Output the (x, y) coordinate of the center of the cell containing the given text.  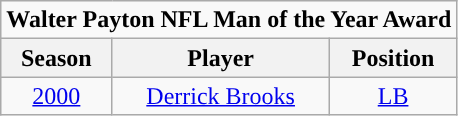
2000 (56, 96)
Derrick Brooks (220, 96)
LB (393, 96)
Walter Payton NFL Man of the Year Award (229, 20)
Position (393, 58)
Season (56, 58)
Player (220, 58)
